Detect which cell encompasses the target text, then output its (X, Y) center coordinate. 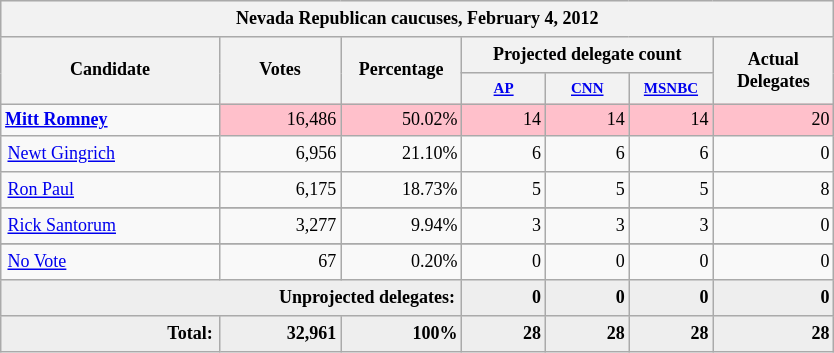
Candidate (110, 70)
MSNBC (671, 88)
50.02% (402, 120)
18.73% (402, 189)
20 (774, 120)
8 (774, 189)
21.10% (402, 153)
32,961 (280, 333)
67 (280, 261)
Mitt Romney (110, 120)
Nevada Republican caucuses, February 4, 2012 (418, 19)
Rick Santorum (110, 225)
Newt Gingrich (110, 153)
9.94% (402, 225)
No Vote (110, 261)
Percentage (402, 70)
Votes (280, 70)
6,956 (280, 153)
Total: (110, 333)
100% (402, 333)
3,277 (280, 225)
16,486 (280, 120)
0.20% (402, 261)
6,175 (280, 189)
AP (504, 88)
Unprojected delegates: (232, 297)
CNN (587, 88)
Actual Delegates (774, 70)
Projected delegate count (588, 55)
Ron Paul (110, 189)
